Pinpoint the cell where the given text exists, returning its [x, y] midpoint coordinate. 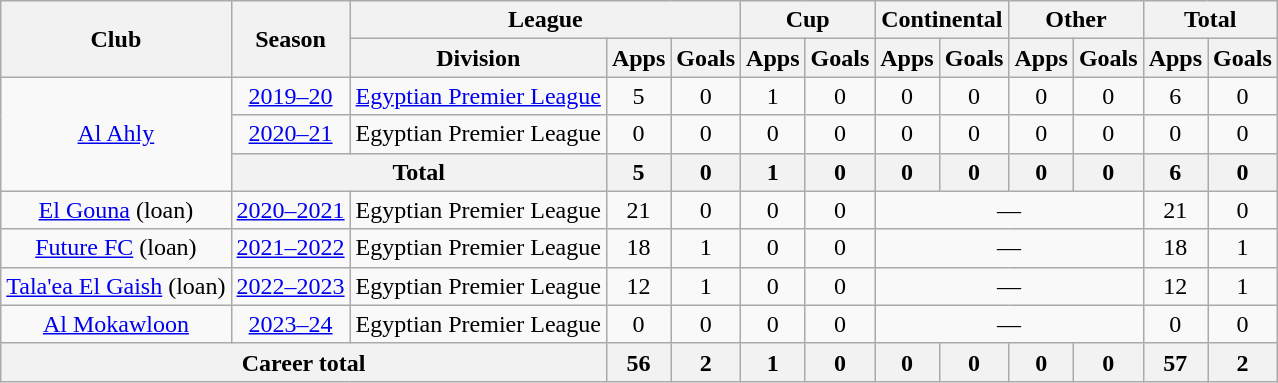
League [545, 20]
Season [290, 39]
2021–2022 [290, 248]
Al Ahly [116, 134]
El Gouna (loan) [116, 210]
2023–24 [290, 324]
Tala'ea El Gaish (loan) [116, 286]
Division [478, 58]
2019–20 [290, 96]
2022–2023 [290, 286]
Career total [304, 362]
2020–21 [290, 134]
Continental [942, 20]
Other [1076, 20]
Al Mokawloon [116, 324]
56 [638, 362]
Club [116, 39]
2020–2021 [290, 210]
57 [1175, 362]
Future FC (loan) [116, 248]
Cup [808, 20]
